Capture the cell that displays the provided text and extract its [x, y] central coordinate. 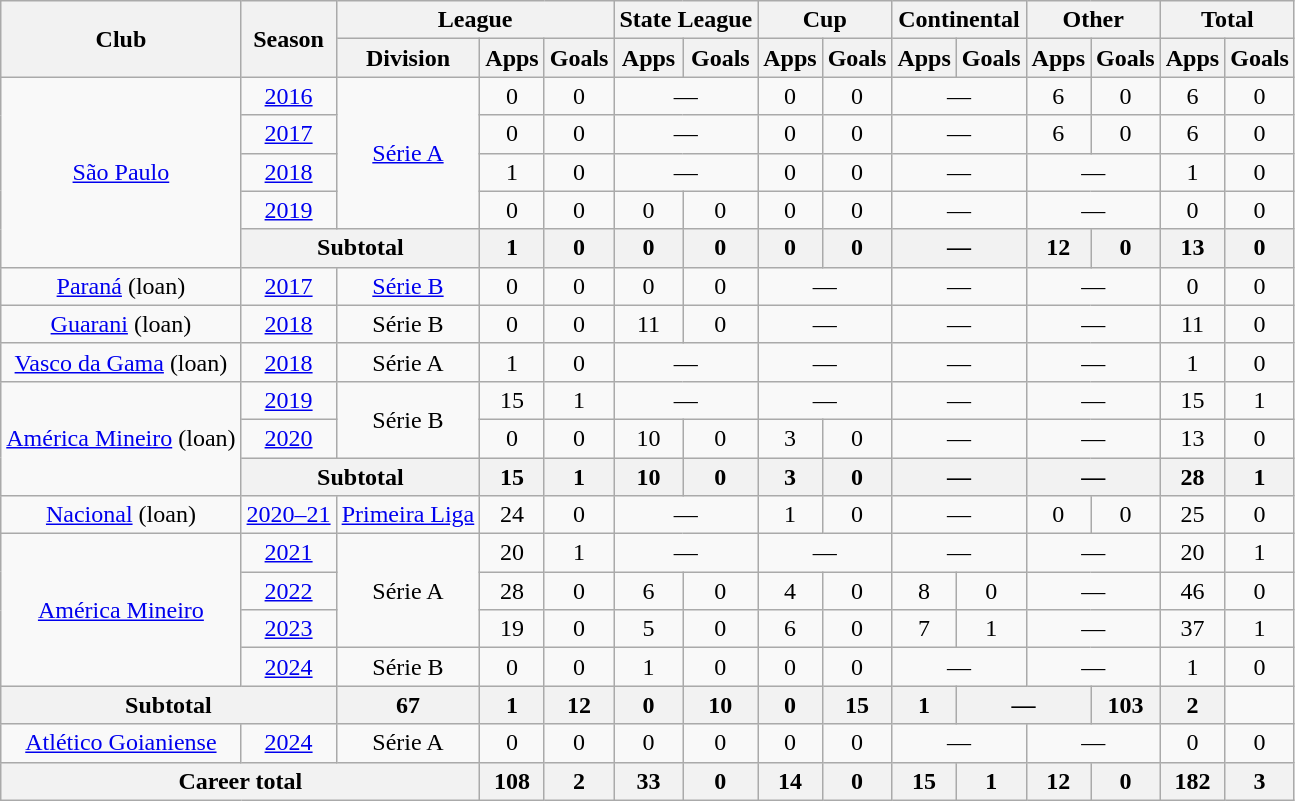
América Mineiro (loan) [121, 438]
33 [648, 781]
Vasco da Gama (loan) [121, 362]
São Paulo [121, 172]
Paraná (loan) [121, 286]
19 [512, 629]
46 [1192, 591]
2020–21 [288, 515]
4 [790, 591]
2016 [288, 96]
67 [408, 705]
Club [121, 39]
5 [648, 629]
2020 [288, 438]
2023 [288, 629]
Atlético Goianiense [121, 743]
State League [686, 20]
108 [512, 781]
América Mineiro [121, 610]
Total [1227, 20]
Season [288, 39]
Nacional (loan) [121, 515]
25 [1192, 515]
103 [1125, 705]
7 [924, 629]
Career total [240, 781]
Cup [825, 20]
Other [1093, 20]
14 [790, 781]
Primeira Liga [408, 515]
Division [408, 58]
2021 [288, 553]
182 [1192, 781]
Guarani (loan) [121, 324]
2022 [288, 591]
37 [1192, 629]
League [475, 20]
Continental [959, 20]
24 [512, 515]
8 [924, 591]
